Output the (X, Y) coordinate of the center of the cell containing the given text.  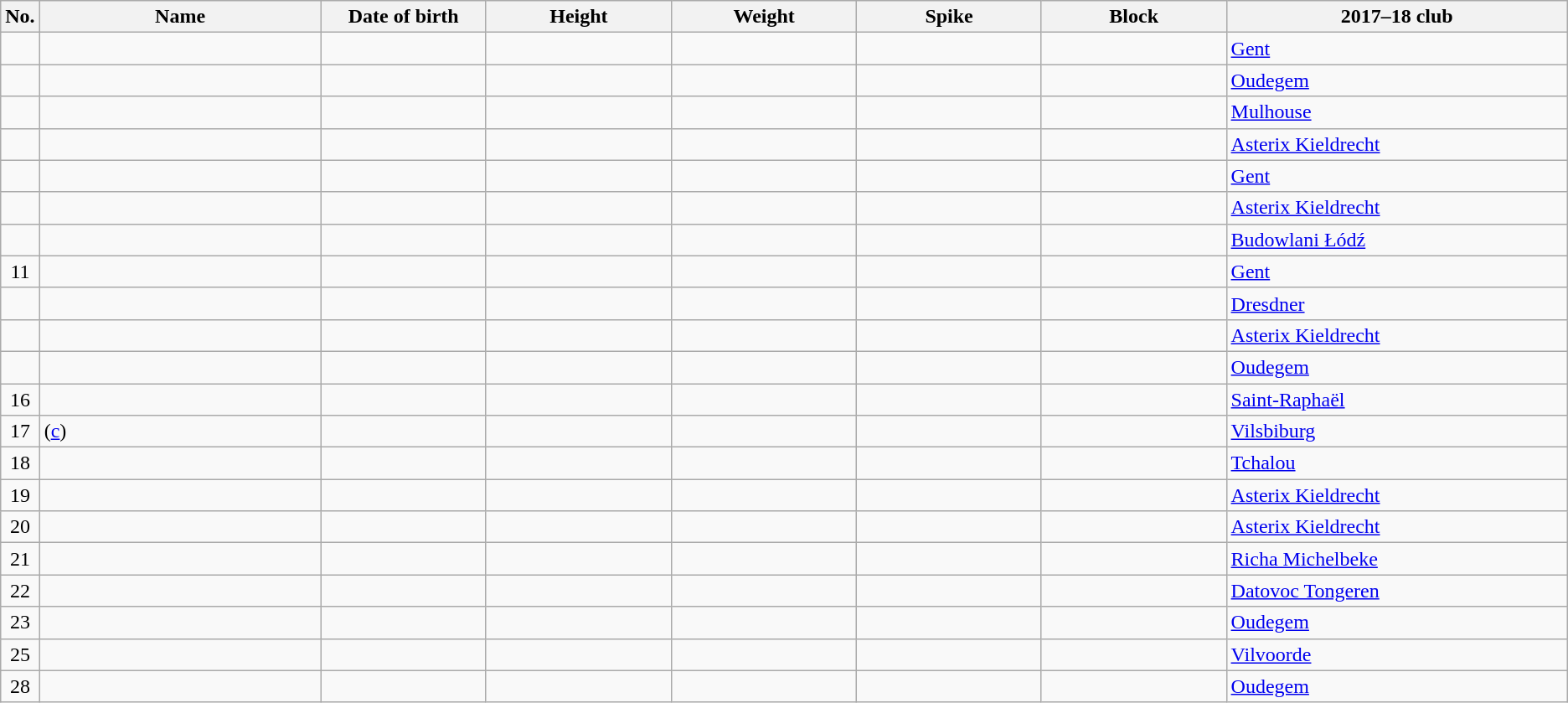
19 (20, 495)
16 (20, 400)
No. (20, 17)
Date of birth (404, 17)
22 (20, 591)
Name (180, 17)
23 (20, 623)
18 (20, 463)
(c) (180, 432)
Spike (950, 17)
Mulhouse (1397, 112)
Vilsbiburg (1397, 432)
17 (20, 432)
Vilvoorde (1397, 654)
11 (20, 271)
2017–18 club (1397, 17)
Budowlani Łódź (1397, 240)
25 (20, 654)
28 (20, 686)
Block (1134, 17)
Height (578, 17)
21 (20, 559)
Saint-Raphaël (1397, 400)
Tchalou (1397, 463)
Dresdner (1397, 303)
20 (20, 527)
Richa Michelbeke (1397, 559)
Weight (764, 17)
Datovoc Tongeren (1397, 591)
